Provide the [X, Y] coordinate of the cell's center where the given text is located.  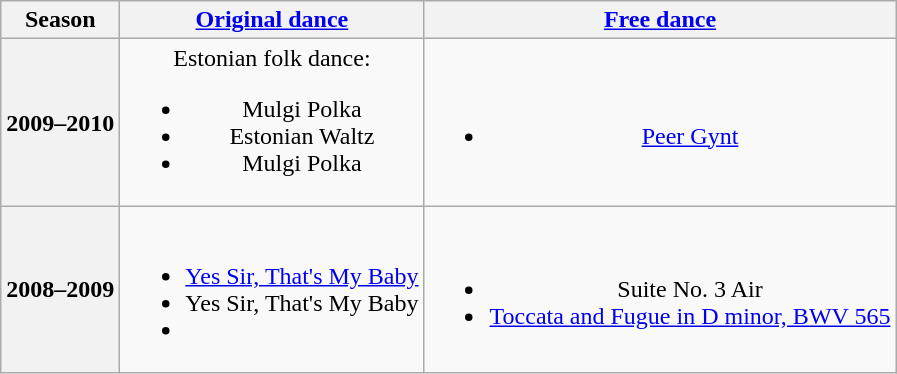
2009–2010 [60, 122]
Season [60, 20]
Estonian folk dance:Mulgi PolkaEstonian WaltzMulgi Polka [272, 122]
Peer Gynt [660, 122]
Suite No. 3 Air Toccata and Fugue in D minor, BWV 565 [660, 290]
Original dance [272, 20]
Yes Sir, That's My Baby Yes Sir, That's My Baby [272, 290]
2008–2009 [60, 290]
Free dance [660, 20]
